Locate the cell with the specified text and output its (X, Y) center coordinate. 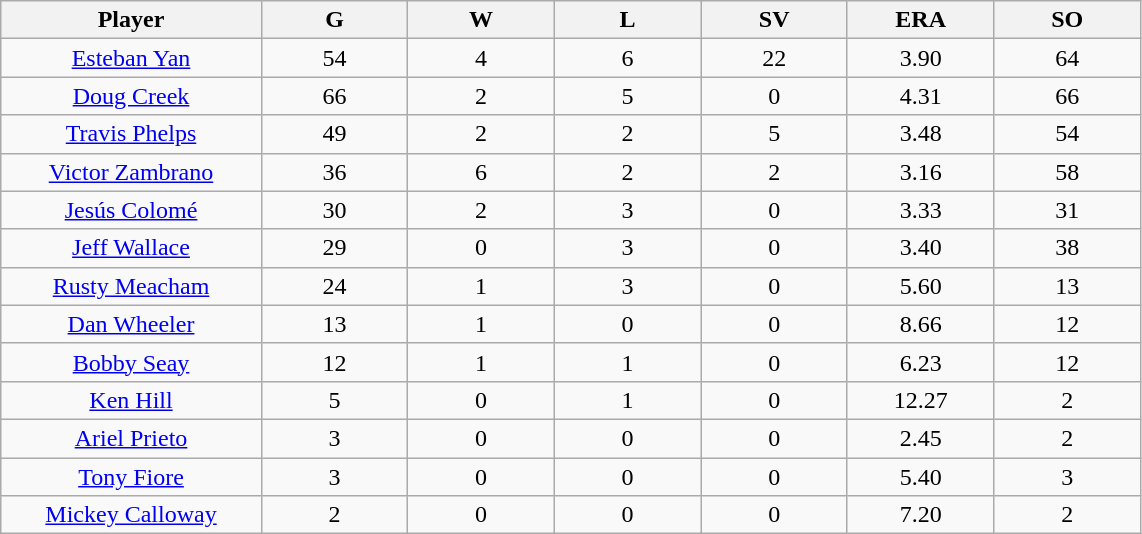
58 (1068, 172)
Rusty Meacham (132, 286)
12.27 (920, 400)
3.40 (920, 248)
Player (132, 20)
31 (1068, 210)
Travis Phelps (132, 134)
49 (334, 134)
SV (774, 20)
SO (1068, 20)
7.20 (920, 515)
4.31 (920, 96)
64 (1068, 58)
Mickey Calloway (132, 515)
L (628, 20)
Ken Hill (132, 400)
6.23 (920, 362)
24 (334, 286)
G (334, 20)
22 (774, 58)
4 (482, 58)
Victor Zambrano (132, 172)
Jesús Colomé (132, 210)
3.90 (920, 58)
5.60 (920, 286)
38 (1068, 248)
Jeff Wallace (132, 248)
5.40 (920, 477)
36 (334, 172)
W (482, 20)
Doug Creek (132, 96)
3.16 (920, 172)
8.66 (920, 324)
2.45 (920, 438)
3.48 (920, 134)
ERA (920, 20)
3.33 (920, 210)
Ariel Prieto (132, 438)
Esteban Yan (132, 58)
29 (334, 248)
Dan Wheeler (132, 324)
Tony Fiore (132, 477)
Bobby Seay (132, 362)
30 (334, 210)
